Provide the (x, y) coordinate of the cell's center where the given text is located.  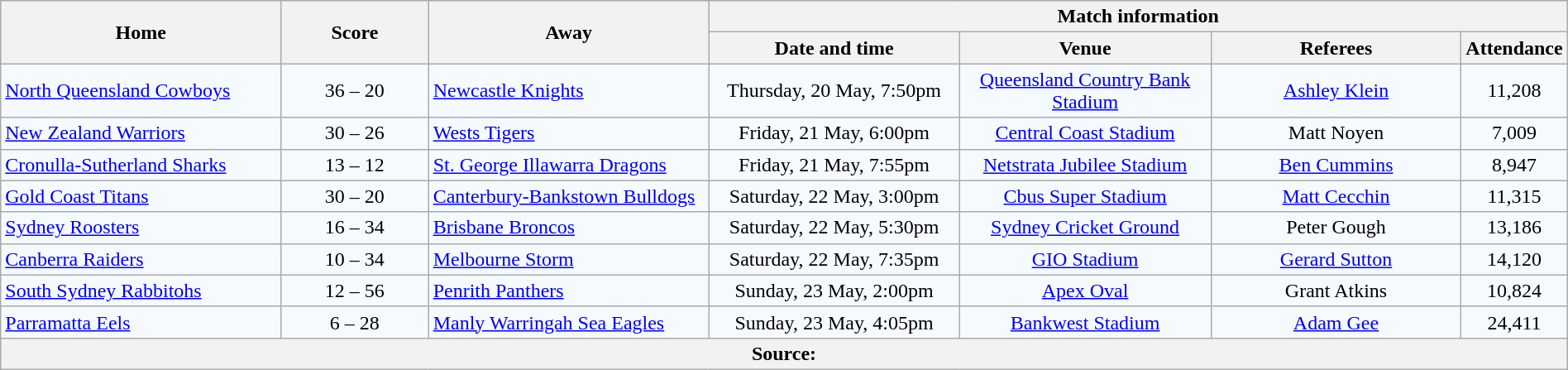
Match information (1138, 17)
8,947 (1514, 165)
GIO Stadium (1085, 259)
Apex Oval (1085, 291)
Sydney Roosters (141, 228)
14,120 (1514, 259)
Netstrata Jubilee Stadium (1085, 165)
Bankwest Stadium (1085, 322)
Attendance (1514, 48)
Friday, 21 May, 7:55pm (834, 165)
Sunday, 23 May, 4:05pm (834, 322)
Gerard Sutton (1336, 259)
Referees (1336, 48)
Wests Tigers (569, 133)
Penrith Panthers (569, 291)
Matt Cecchin (1336, 196)
South Sydney Rabbitohs (141, 291)
Date and time (834, 48)
Central Coast Stadium (1085, 133)
Saturday, 22 May, 5:30pm (834, 228)
10,824 (1514, 291)
36 – 20 (356, 91)
10 – 34 (356, 259)
Ben Cummins (1336, 165)
24,411 (1514, 322)
Friday, 21 May, 6:00pm (834, 133)
Ashley Klein (1336, 91)
Queensland Country Bank Stadium (1085, 91)
Canterbury-Bankstown Bulldogs (569, 196)
30 – 26 (356, 133)
Canberra Raiders (141, 259)
11,208 (1514, 91)
Saturday, 22 May, 3:00pm (834, 196)
11,315 (1514, 196)
Matt Noyen (1336, 133)
30 – 20 (356, 196)
Venue (1085, 48)
New Zealand Warriors (141, 133)
Sunday, 23 May, 2:00pm (834, 291)
Source: (784, 353)
Score (356, 32)
Melbourne Storm (569, 259)
7,009 (1514, 133)
13,186 (1514, 228)
Saturday, 22 May, 7:35pm (834, 259)
Adam Gee (1336, 322)
Newcastle Knights (569, 91)
Peter Gough (1336, 228)
Cronulla-Sutherland Sharks (141, 165)
Parramatta Eels (141, 322)
Away (569, 32)
St. George Illawarra Dragons (569, 165)
Home (141, 32)
Sydney Cricket Ground (1085, 228)
12 – 56 (356, 291)
Grant Atkins (1336, 291)
13 – 12 (356, 165)
North Queensland Cowboys (141, 91)
Manly Warringah Sea Eagles (569, 322)
Brisbane Broncos (569, 228)
Gold Coast Titans (141, 196)
16 – 34 (356, 228)
Thursday, 20 May, 7:50pm (834, 91)
6 – 28 (356, 322)
Cbus Super Stadium (1085, 196)
